Scan for the cell matching the given text and deliver its [x, y] coordinate at center. 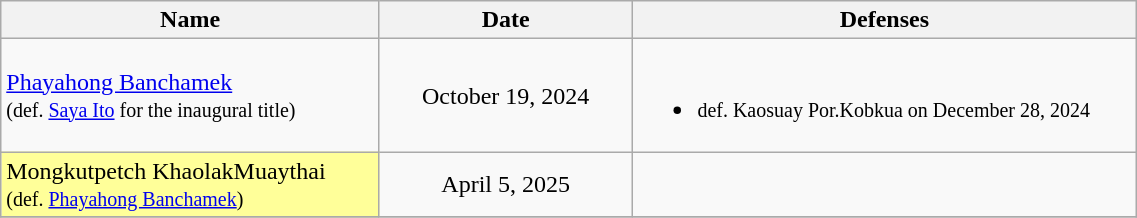
October 19, 2024 [505, 96]
Phayahong Banchamek (def. Saya Ito for the inaugural title) [190, 96]
def. Kaosuay Por.Kobkua on December 28, 2024 [884, 96]
April 5, 2025 [505, 184]
Mongkutpetch KhaolakMuaythai (def. Phayahong Banchamek) [190, 184]
Defenses [884, 20]
Name [190, 20]
Date [505, 20]
